Scan for the cell matching the given text and deliver its [X, Y] coordinate at center. 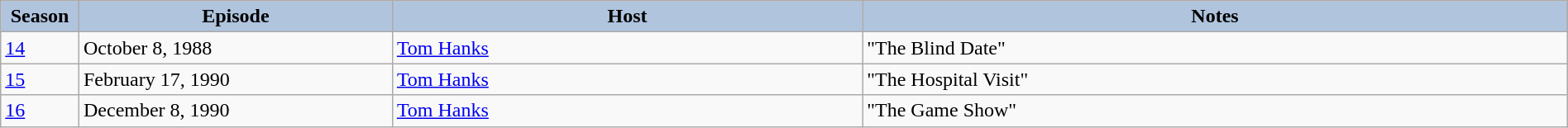
Notes [1216, 17]
"The Game Show" [1216, 111]
"The Hospital Visit" [1216, 79]
December 8, 1990 [235, 111]
"The Blind Date" [1216, 48]
14 [40, 48]
Season [40, 17]
15 [40, 79]
October 8, 1988 [235, 48]
16 [40, 111]
Host [627, 17]
Episode [235, 17]
February 17, 1990 [235, 79]
